Provide the (x, y) coordinate of the cell's center where the given text is located.  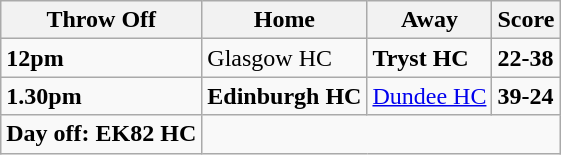
39-24 (526, 96)
Dundee HC (430, 96)
Tryst HC (430, 58)
Throw Off (102, 20)
Day off: EK82 HC (102, 134)
Away (430, 20)
Edinburgh HC (284, 96)
1.30pm (102, 96)
12pm (102, 58)
Home (284, 20)
22-38 (526, 58)
Glasgow HC (284, 58)
Score (526, 20)
